From the cell containing the given text, extract its center point as (X, Y) coordinate. 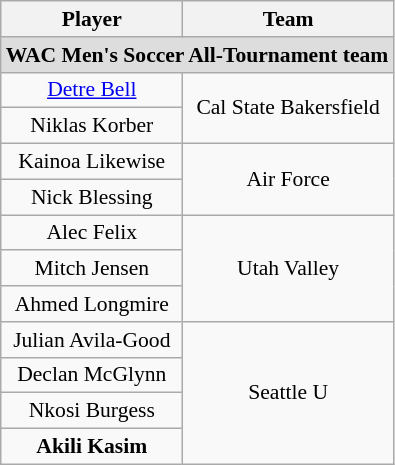
Ahmed Longmire (92, 304)
Nkosi Burgess (92, 411)
Air Force (288, 180)
Player (92, 19)
Alec Felix (92, 233)
Nick Blessing (92, 197)
WAC Men's Soccer All-Tournament team (198, 55)
Julian Avila-Good (92, 340)
Declan McGlynn (92, 375)
Detre Bell (92, 90)
Niklas Korber (92, 126)
Akili Kasim (92, 447)
Utah Valley (288, 268)
Mitch Jensen (92, 269)
Seattle U (288, 393)
Kainoa Likewise (92, 162)
Cal State Bakersfield (288, 108)
Team (288, 19)
